Search for the cell housing the specified text and yield its [X, Y] center coordinate. 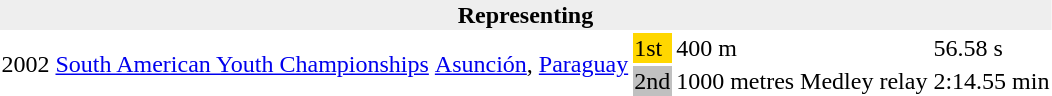
2nd [652, 81]
2:14.55 min [992, 81]
South American Youth Championships [242, 64]
1st [652, 48]
1000 metres Medley relay [802, 81]
Asunción, Paraguay [531, 64]
56.58 s [992, 48]
400 m [802, 48]
Representing [526, 15]
2002 [26, 64]
